Provide the [X, Y] coordinate of the cell's center where the given text is located.  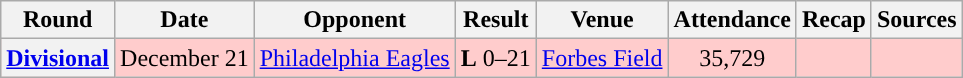
Date [185, 20]
Recap [834, 20]
Forbes Field [602, 58]
L 0–21 [496, 58]
Round [58, 20]
Attendance [732, 20]
Venue [602, 20]
Result [496, 20]
Divisional [58, 58]
December 21 [185, 58]
35,729 [732, 58]
Philadelphia Eagles [354, 58]
Sources [916, 20]
Opponent [354, 20]
